Locate the cell with the specified text and output its (X, Y) center coordinate. 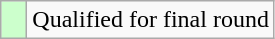
Qualified for final round (151, 20)
